Search for the cell housing the specified text and yield its (X, Y) center coordinate. 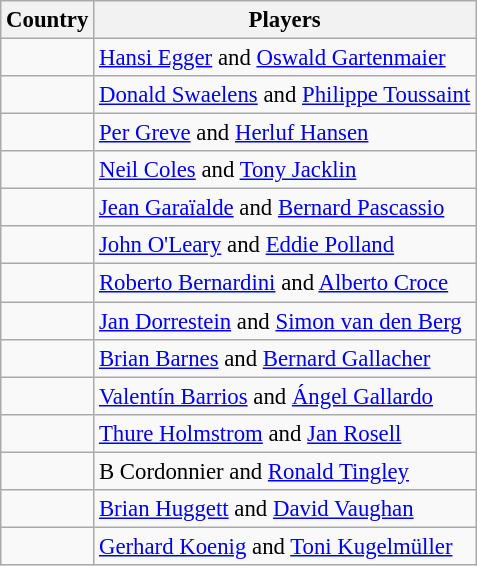
Thure Holmstrom and Jan Rosell (285, 433)
Country (48, 20)
Valentín Barrios and Ángel Gallardo (285, 396)
Brian Barnes and Bernard Gallacher (285, 358)
Players (285, 20)
Donald Swaelens and Philippe Toussaint (285, 95)
Brian Huggett and David Vaughan (285, 509)
Jean Garaïalde and Bernard Pascassio (285, 208)
Neil Coles and Tony Jacklin (285, 170)
Jan Dorrestein and Simon van den Berg (285, 321)
John O'Leary and Eddie Polland (285, 245)
Hansi Egger and Oswald Gartenmaier (285, 58)
Gerhard Koenig and Toni Kugelmüller (285, 546)
Per Greve and Herluf Hansen (285, 133)
Roberto Bernardini and Alberto Croce (285, 283)
B Cordonnier and Ronald Tingley (285, 471)
